Pinpoint the cell where the given text exists, returning its (X, Y) midpoint coordinate. 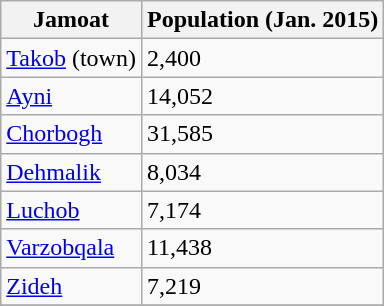
Takob (town) (72, 58)
2,400 (262, 58)
8,034 (262, 172)
7,219 (262, 286)
Chorbogh (72, 134)
31,585 (262, 134)
Jamoat (72, 20)
14,052 (262, 96)
Population (Jan. 2015) (262, 20)
Varzobqala (72, 248)
Ayni (72, 96)
11,438 (262, 248)
7,174 (262, 210)
Luchob (72, 210)
Zideh (72, 286)
Dehmalik (72, 172)
